From the cell containing the given text, extract its center point as (X, Y) coordinate. 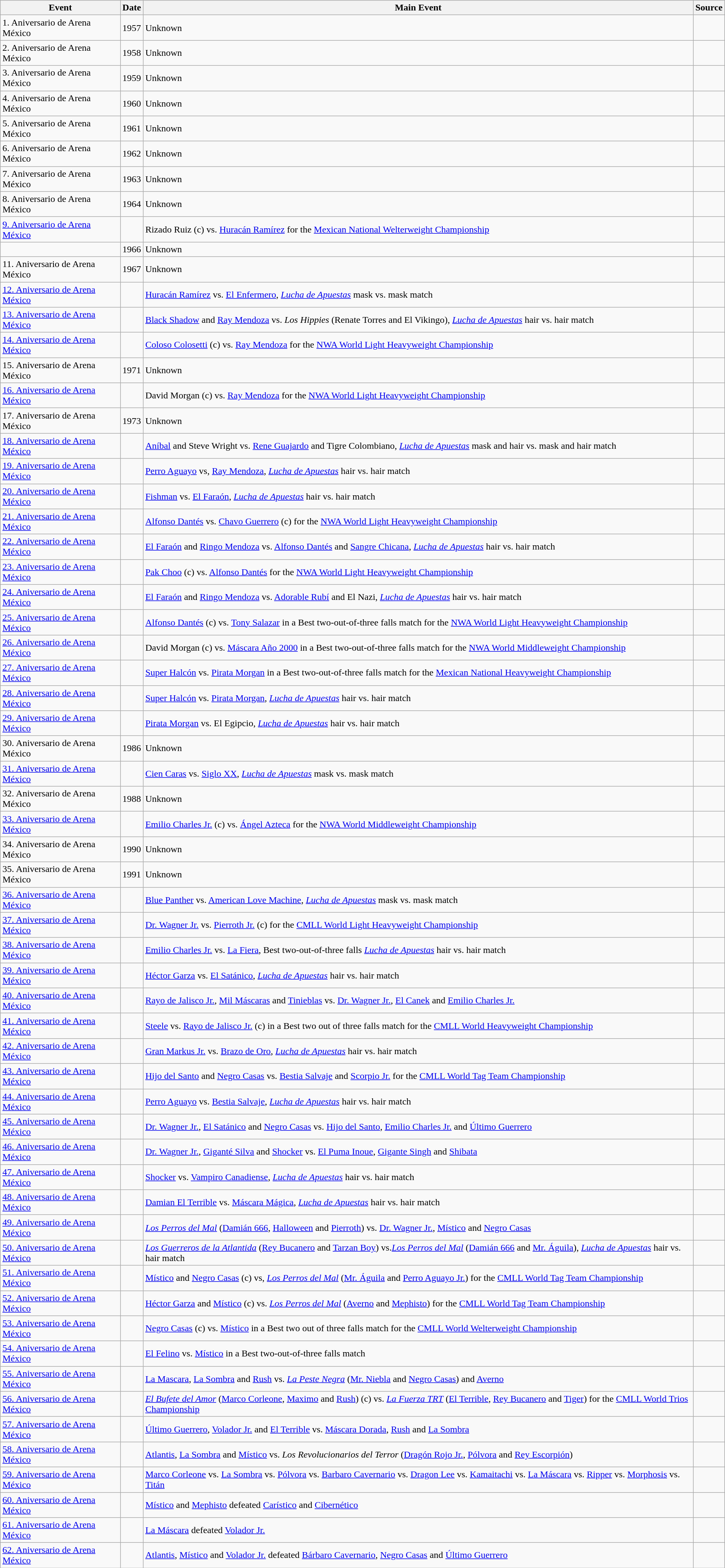
29. Aniversario de Arena México (60, 723)
Rizado Ruiz (c) vs. Huracán Ramírez for the Mexican National Welterweight Championship (418, 229)
1973 (132, 421)
19. Aniversario de Arena México (60, 471)
Pak Choo (c) vs. Alfonso Dantés for the NWA World Light Heavyweight Championship (418, 572)
1960 (132, 103)
La Máscara defeated Volador Jr. (418, 1530)
33. Aniversario de Arena México (60, 824)
48. Aniversario de Arena México (60, 1202)
15. Aniversario de Arena México (60, 370)
3. Aniversario de Arena México (60, 78)
Pirata Morgan vs. El Egipcio, Lucha de Apuestas hair vs. hair match (418, 723)
1971 (132, 370)
16. Aniversario de Arena México (60, 395)
37. Aniversario de Arena México (60, 925)
24. Aniversario de Arena México (60, 597)
62. Aniversario de Arena México (60, 1556)
Cien Caras vs. Siglo XX, Lucha de Apuestas mask vs. mask match (418, 774)
61. Aniversario de Arena México (60, 1530)
Último Guerrero, Volador Jr. and El Terrible vs. Máscara Dorada, Rush and La Sombra (418, 1429)
Date (132, 8)
45. Aniversario de Arena México (60, 1127)
18. Aniversario de Arena México (60, 446)
47. Aniversario de Arena México (60, 1177)
30. Aniversario de Arena México (60, 749)
Dr. Wagner Jr., Giganté Silva and Shocker vs. El Puma Inoue, Gigante Singh and Shibata (418, 1152)
Dr. Wagner Jr., El Satánico and Negro Casas vs. Hijo del Santo, Emilio Charles Jr. and Último Guerrero (418, 1127)
Rayo de Jalisco Jr., Mil Máscaras and Tinieblas vs. Dr. Wagner Jr., El Canek and Emilio Charles Jr. (418, 1001)
22. Aniversario de Arena México (60, 546)
Main Event (418, 8)
58. Aniversario de Arena México (60, 1454)
El Faraón and Ringo Mendoza vs. Alfonso Dantés and Sangre Chicana, Lucha de Apuestas hair vs. hair match (418, 546)
David Morgan (c) vs. Máscara Año 2000 in a Best two-out-of-three falls match for the NWA World Middleweight Championship (418, 647)
23. Aniversario de Arena México (60, 572)
Negro Casas (c) vs. Místico in a Best two out of three falls match for the CMLL World Welterweight Championship (418, 1328)
36. Aniversario de Arena México (60, 900)
1988 (132, 799)
Super Halcón vs. Pirata Morgan, Lucha de Apuestas hair vs. hair match (418, 698)
25. Aniversario de Arena México (60, 622)
Hijo del Santo and Negro Casas vs. Bestia Salvaje and Scorpio Jr. for the CMLL World Tag Team Championship (418, 1076)
52. Aniversario de Arena México (60, 1303)
20. Aniversario de Arena México (60, 496)
David Morgan (c) vs. Ray Mendoza for the NWA World Light Heavyweight Championship (418, 395)
Gran Markus Jr. vs. Brazo de Oro, Lucha de Apuestas hair vs. hair match (418, 1051)
Atlantis, La Sombra and Místico vs. Los Revolucionarios del Terror (Dragón Rojo Jr., Pólvora and Rey Escorpión) (418, 1454)
Shocker vs. Vampiro Canadiense, Lucha de Apuestas hair vs. hair match (418, 1177)
Black Shadow and Ray Mendoza vs. Los Hippies (Renate Torres and El Vikingo), Lucha de Apuestas hair vs. hair match (418, 320)
6. Aniversario de Arena México (60, 153)
54. Aniversario de Arena México (60, 1353)
1958 (132, 53)
Aníbal and Steve Wright vs. Rene Guajardo and Tigre Colombiano, Lucha de Apuestas mask and hair vs. mask and hair match (418, 446)
1991 (132, 874)
60. Aniversario de Arena México (60, 1504)
1986 (132, 749)
1962 (132, 153)
Event (60, 8)
Héctor Garza and Místico (c) vs. Los Perros del Mal (Averno and Mephisto) for the CMLL World Tag Team Championship (418, 1303)
Steele vs. Rayo de Jalisco Jr. (c) in a Best two out of three falls match for the CMLL World Heavyweight Championship (418, 1025)
31. Aniversario de Arena México (60, 774)
28. Aniversario de Arena México (60, 698)
Fishman vs. El Faraón, Lucha de Apuestas hair vs. hair match (418, 496)
Emilio Charles Jr. (c) vs. Ángel Azteca for the NWA World Middleweight Championship (418, 824)
Alfonso Dantés vs. Chavo Guerrero (c) for the NWA World Light Heavyweight Championship (418, 522)
Atlantis, Místico and Volador Jr. defeated Bárbaro Cavernario, Negro Casas and Último Guerrero (418, 1556)
12. Aniversario de Arena México (60, 295)
La Mascara, La Sombra and Rush vs. La Peste Negra (Mr. Niebla and Negro Casas) and Averno (418, 1379)
1961 (132, 129)
41. Aniversario de Arena México (60, 1025)
El Faraón and Ringo Mendoza vs. Adorable Rubí and El Nazi, Lucha de Apuestas hair vs. hair match (418, 597)
17. Aniversario de Arena México (60, 421)
1990 (132, 849)
2. Aniversario de Arena México (60, 53)
11. Aniversario de Arena México (60, 269)
Místico and Mephisto defeated Carístico and Cibernético (418, 1504)
42. Aniversario de Arena México (60, 1051)
Damian El Terrible vs. Máscara Mágica, Lucha de Apuestas hair vs. hair match (418, 1202)
57. Aniversario de Arena México (60, 1429)
Místico and Negro Casas (c) vs, Los Perros del Mal (Mr. Águila and Perro Aguayo Jr.) for the CMLL World Tag Team Championship (418, 1278)
Perro Aguayo vs. Bestia Salvaje, Lucha de Apuestas hair vs. hair match (418, 1101)
39. Aniversario de Arena México (60, 975)
Super Halcón vs. Pirata Morgan in a Best two-out-of-three falls match for the Mexican National Heavyweight Championship (418, 673)
1959 (132, 78)
13. Aniversario de Arena México (60, 320)
49. Aniversario de Arena México (60, 1228)
35. Aniversario de Arena México (60, 874)
7. Aniversario de Arena México (60, 179)
Emilio Charles Jr. vs. La Fiera, Best two-out-of-three falls Lucha de Apuestas hair vs. hair match (418, 950)
Héctor Garza vs. El Satánico, Lucha de Apuestas hair vs. hair match (418, 975)
21. Aniversario de Arena México (60, 522)
9. Aniversario de Arena México (60, 229)
4. Aniversario de Arena México (60, 103)
50. Aniversario de Arena México (60, 1253)
44. Aniversario de Arena México (60, 1101)
Dr. Wagner Jr. vs. Pierroth Jr. (c) for the CMLL World Light Heavyweight Championship (418, 925)
32. Aniversario de Arena México (60, 799)
46. Aniversario de Arena México (60, 1152)
Alfonso Dantés (c) vs. Tony Salazar in a Best two-out-of-three falls match for the NWA World Light Heavyweight Championship (418, 622)
27. Aniversario de Arena México (60, 673)
43. Aniversario de Arena México (60, 1076)
1966 (132, 249)
56. Aniversario de Arena México (60, 1404)
51. Aniversario de Arena México (60, 1278)
59. Aniversario de Arena México (60, 1480)
34. Aniversario de Arena México (60, 849)
Los Guerreros de la Atlantida (Rey Bucanero and Tarzan Boy) vs.Los Perros del Mal (Damián 666 and Mr. Águila), Lucha de Apuestas hair vs. hair match (418, 1253)
1963 (132, 179)
El Felino vs. Místico in a Best two-out-of-three falls match (418, 1353)
14. Aniversario de Arena México (60, 345)
40. Aniversario de Arena México (60, 1001)
8. Aniversario de Arena México (60, 204)
1967 (132, 269)
Huracán Ramírez vs. El Enfermero, Lucha de Apuestas mask vs. mask match (418, 295)
Coloso Colosetti (c) vs. Ray Mendoza for the NWA World Light Heavyweight Championship (418, 345)
Marco Corleone vs. La Sombra vs. Pólvora vs. Barbaro Cavernario vs. Dragon Lee vs. Kamaitachi vs. La Máscara vs. Ripper vs. Morphosis vs. Titán (418, 1480)
1957 (132, 28)
1964 (132, 204)
26. Aniversario de Arena México (60, 647)
38. Aniversario de Arena México (60, 950)
53. Aniversario de Arena México (60, 1328)
55. Aniversario de Arena México (60, 1379)
1. Aniversario de Arena México (60, 28)
Perro Aguayo vs, Ray Mendoza, Lucha de Apuestas hair vs. hair match (418, 471)
Source (709, 8)
Blue Panther vs. American Love Machine, Lucha de Apuestas mask vs. mask match (418, 900)
Los Perros del Mal (Damián 666, Halloween and Pierroth) vs. Dr. Wagner Jr., Místico and Negro Casas (418, 1228)
5. Aniversario de Arena México (60, 129)
